Output the [x, y] coordinate of the center of the cell containing the given text.  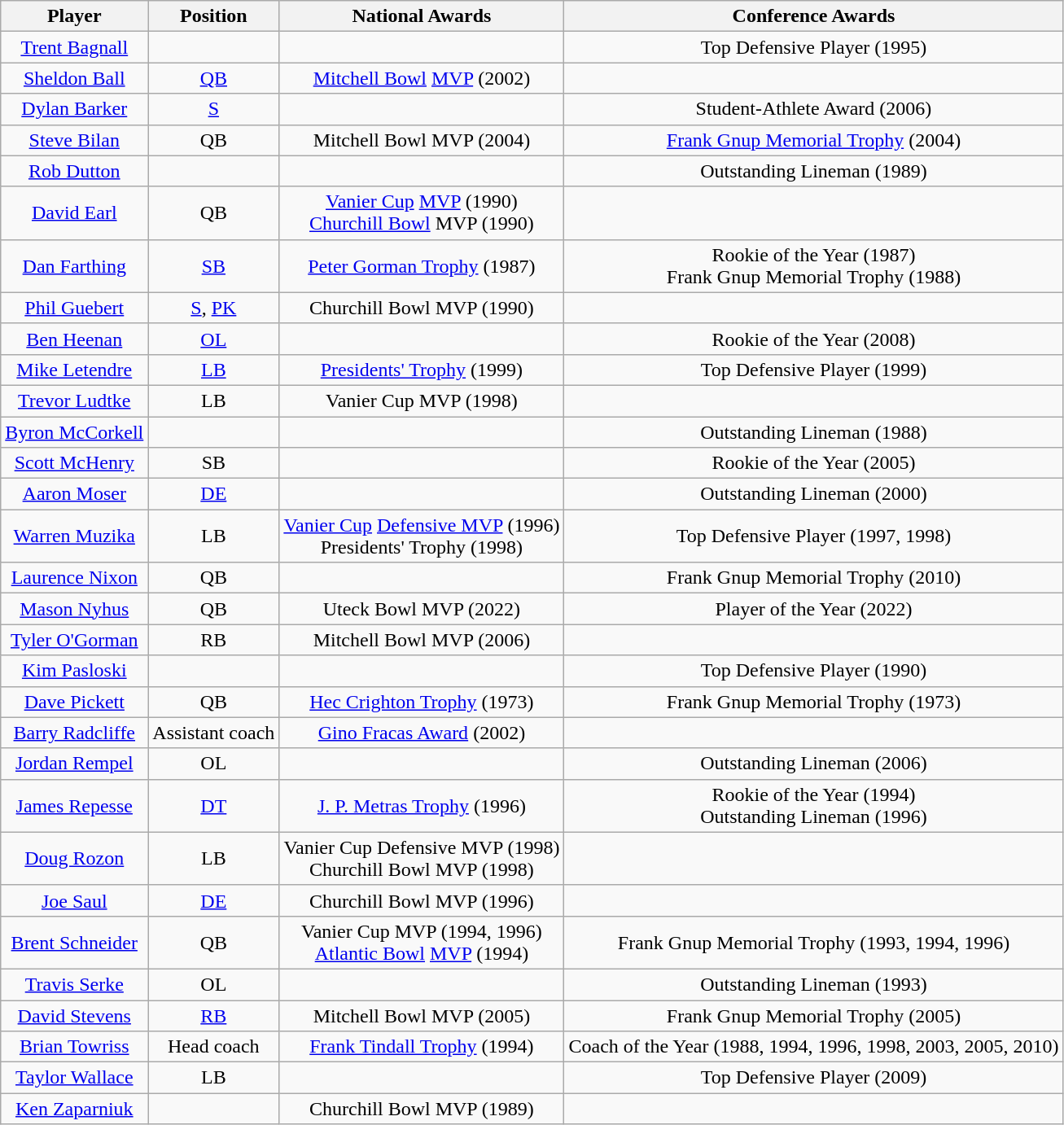
Outstanding Lineman (1989) [814, 171]
Outstanding Lineman (1988) [814, 432]
Joe Saul [75, 900]
Frank Gnup Memorial Trophy (1973) [814, 702]
Aaron Moser [75, 494]
Uteck Bowl MVP (2022) [422, 609]
Barry Radcliffe [75, 733]
Top Defensive Player (2009) [814, 1078]
Byron McCorkell [75, 432]
Rob Dutton [75, 171]
Steve Bilan [75, 140]
Gino Fracas Award (2002) [422, 733]
Rookie of the Year (1987)Frank Gnup Memorial Trophy (1988) [814, 265]
Vanier Cup MVP (1990)Churchill Bowl MVP (1990) [422, 213]
Vanier Cup Defensive MVP (1996)Presidents' Trophy (1998) [422, 536]
Trevor Ludtke [75, 401]
Head coach [213, 1047]
Brent Schneider [75, 943]
Brian Towriss [75, 1047]
Mitchell Bowl MVP (2005) [422, 1015]
Outstanding Lineman (1993) [814, 984]
Frank Gnup Memorial Trophy (2010) [814, 578]
Mason Nyhus [75, 609]
S, PK [213, 308]
Conference Awards [814, 16]
Churchill Bowl MVP (1996) [422, 900]
Top Defensive Player (1999) [814, 370]
DT [213, 806]
Dan Farthing [75, 265]
Presidents' Trophy (1999) [422, 370]
James Repesse [75, 806]
Ben Heenan [75, 339]
Rookie of the Year (2005) [814, 463]
Mitchell Bowl MVP (2002) [422, 78]
Outstanding Lineman (2006) [814, 764]
Tyler O'Gorman [75, 640]
National Awards [422, 16]
Dylan Barker [75, 109]
Student-Athlete Award (2006) [814, 109]
Mitchell Bowl MVP (2004) [422, 140]
Player of the Year (2022) [814, 609]
Doug Rozon [75, 858]
Peter Gorman Trophy (1987) [422, 265]
Ken Zaparniuk [75, 1109]
Vanier Cup Defensive MVP (1998) Churchill Bowl MVP (1998) [422, 858]
David Earl [75, 213]
Rookie of the Year (2008) [814, 339]
Churchill Bowl MVP (1989) [422, 1109]
Churchill Bowl MVP (1990) [422, 308]
Vanier Cup MVP (1998) [422, 401]
David Stevens [75, 1015]
Scott McHenry [75, 463]
Top Defensive Player (1990) [814, 671]
J. P. Metras Trophy (1996) [422, 806]
Kim Pasloski [75, 671]
Phil Guebert [75, 308]
Sheldon Ball [75, 78]
Player [75, 16]
Frank Gnup Memorial Trophy (1993, 1994, 1996) [814, 943]
Rookie of the Year (1994)Outstanding Lineman (1996) [814, 806]
Assistant coach [213, 733]
Hec Crighton Trophy (1973) [422, 702]
Frank Gnup Memorial Trophy (2005) [814, 1015]
Coach of the Year (1988, 1994, 1996, 1998, 2003, 2005, 2010) [814, 1047]
Frank Tindall Trophy (1994) [422, 1047]
Top Defensive Player (1995) [814, 47]
Position [213, 16]
Dave Pickett [75, 702]
Top Defensive Player (1997, 1998) [814, 536]
Taylor Wallace [75, 1078]
S [213, 109]
Mitchell Bowl MVP (2006) [422, 640]
Frank Gnup Memorial Trophy (2004) [814, 140]
Warren Muzika [75, 536]
Outstanding Lineman (2000) [814, 494]
Mike Letendre [75, 370]
Vanier Cup MVP (1994, 1996)Atlantic Bowl MVP (1994) [422, 943]
Laurence Nixon [75, 578]
Jordan Rempel [75, 764]
Trent Bagnall [75, 47]
Travis Serke [75, 984]
